Determine the [X, Y] coordinate at the center of the cell enclosing the given text.  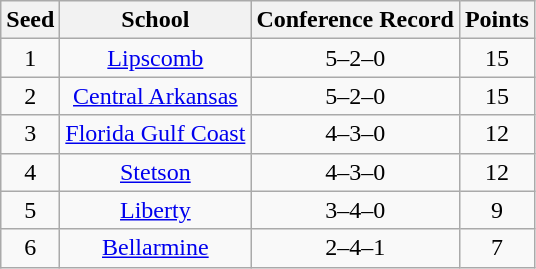
Central Arkansas [156, 96]
4 [30, 172]
2 [30, 96]
6 [30, 248]
Bellarmine [156, 248]
Florida Gulf Coast [156, 134]
Seed [30, 20]
Stetson [156, 172]
7 [496, 248]
3–4–0 [356, 210]
Lipscomb [156, 58]
1 [30, 58]
2–4–1 [356, 248]
Liberty [156, 210]
Points [496, 20]
Conference Record [356, 20]
9 [496, 210]
5 [30, 210]
School [156, 20]
3 [30, 134]
